From the cell containing the given text, extract its center point as (x, y) coordinate. 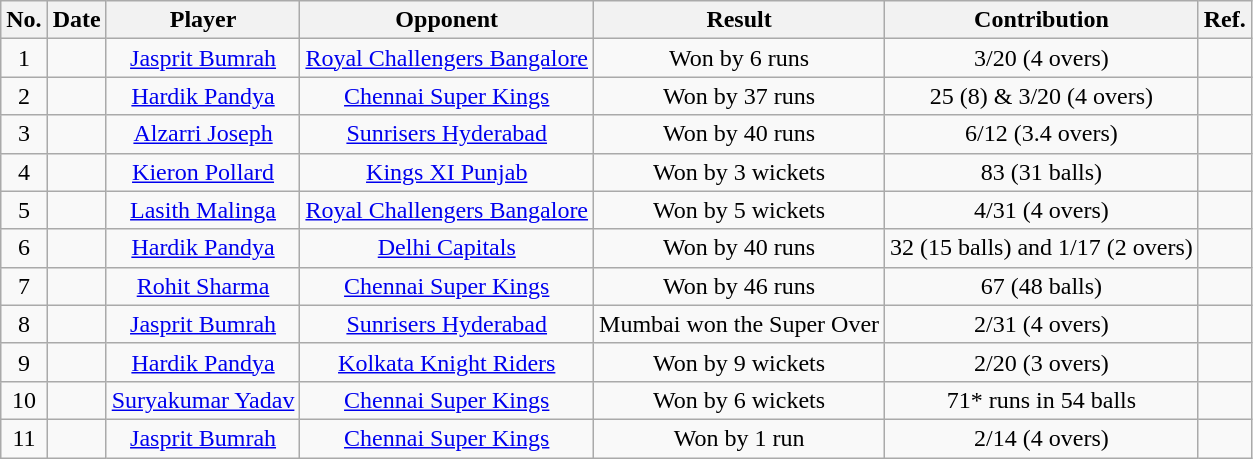
Mumbai won the Super Over (740, 324)
4 (24, 172)
6 (24, 248)
8 (24, 324)
4/31 (4 overs) (1042, 210)
5 (24, 210)
Suryakumar Yadav (203, 400)
No. (24, 20)
3/20 (4 overs) (1042, 58)
25 (8) & 3/20 (4 overs) (1042, 96)
Kieron Pollard (203, 172)
11 (24, 438)
Date (76, 20)
Won by 46 runs (740, 286)
Won by 3 wickets (740, 172)
Rohit Sharma (203, 286)
Lasith Malinga (203, 210)
9 (24, 362)
Player (203, 20)
Ref. (1224, 20)
Delhi Capitals (447, 248)
2/14 (4 overs) (1042, 438)
67 (48 balls) (1042, 286)
Contribution (1042, 20)
Kings XI Punjab (447, 172)
7 (24, 286)
Won by 1 run (740, 438)
Opponent (447, 20)
32 (15 balls) and 1/17 (2 overs) (1042, 248)
10 (24, 400)
Won by 9 wickets (740, 362)
Won by 6 wickets (740, 400)
2/31 (4 overs) (1042, 324)
3 (24, 134)
Won by 5 wickets (740, 210)
6/12 (3.4 overs) (1042, 134)
71* runs in 54 balls (1042, 400)
2/20 (3 overs) (1042, 362)
83 (31 balls) (1042, 172)
Result (740, 20)
Won by 6 runs (740, 58)
1 (24, 58)
Alzarri Joseph (203, 134)
Won by 37 runs (740, 96)
2 (24, 96)
Kolkata Knight Riders (447, 362)
